From the cell containing the given text, extract its center point as (X, Y) coordinate. 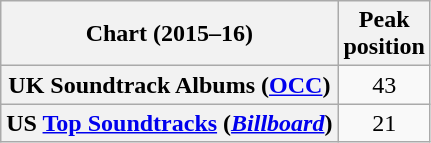
Peakposition (384, 34)
43 (384, 85)
US Top Soundtracks (Billboard) (170, 123)
21 (384, 123)
UK Soundtrack Albums (OCC) (170, 85)
Chart (2015–16) (170, 34)
